Identify which cell holds the provided text, then report its [X, Y] central coordinate. 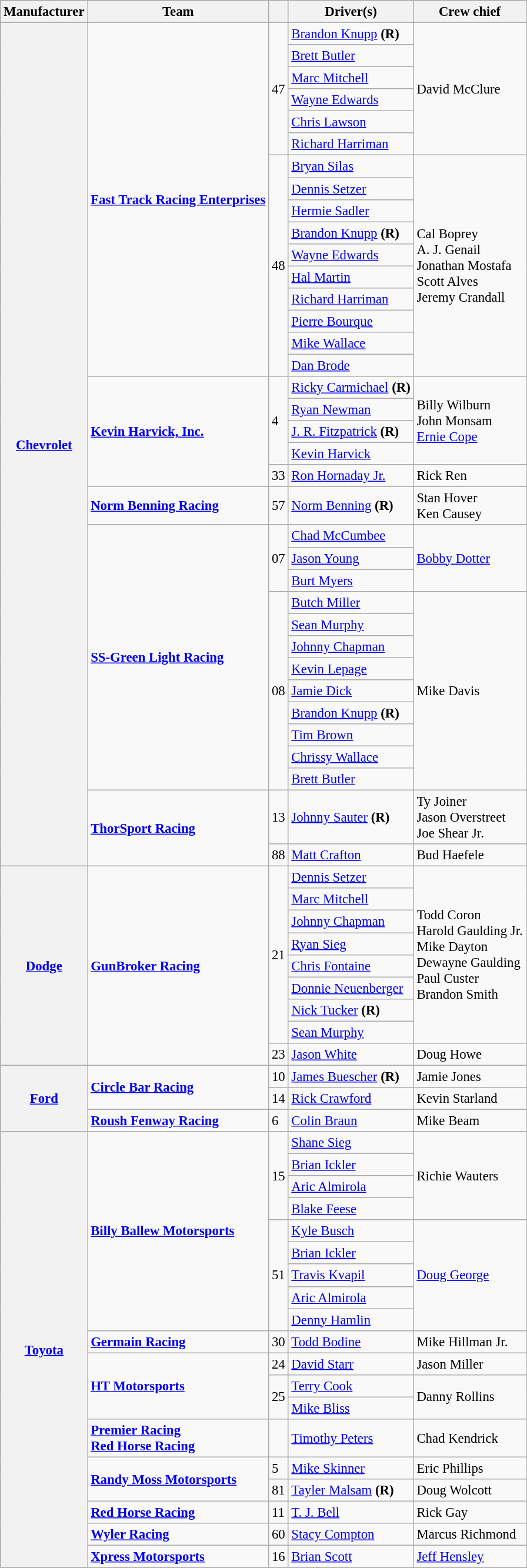
Manufacturer [44, 12]
David McClure [469, 89]
5 [279, 1468]
Chris Lawson [351, 122]
25 [279, 1397]
Randy Moss Motorsports [178, 1479]
21 [279, 955]
Chad McCumbee [351, 536]
Mike Bliss [351, 1408]
Rick Gay [469, 1513]
Matt Crafton [351, 855]
Red Horse Racing [178, 1513]
Jason White [351, 1055]
Driver(s) [351, 12]
Marcus Richmond [469, 1534]
ThorSport Racing [178, 828]
Kyle Busch [351, 1231]
Chevrolet [44, 445]
Team [178, 12]
Donnie Neuenberger [351, 988]
Wyler Racing [178, 1534]
J. R. Fitzpatrick (R) [351, 432]
11 [279, 1513]
Chad Kendrick [469, 1439]
GunBroker Racing [178, 966]
Mike Skinner [351, 1468]
Billy Wilburn John Monsam Ernie Cope [469, 421]
Bryan Silas [351, 166]
Roush Fenway Racing [178, 1120]
James Buescher (R) [351, 1076]
Eric Phillips [469, 1468]
Ty Joiner Jason Overstreet Joe Shear Jr. [469, 818]
Jamie Jones [469, 1076]
Fast Track Racing Enterprises [178, 200]
Ron Hornaday Jr. [351, 476]
Rick Ren [469, 476]
Kevin Harvick [351, 454]
T. J. Bell [351, 1513]
Norm Benning (R) [351, 506]
33 [279, 476]
David Starr [351, 1364]
Toyota [44, 1349]
Tim Brown [351, 735]
Billy Ballew Motorsports [178, 1231]
6 [279, 1120]
48 [279, 266]
Ryan Sieg [351, 944]
Colin Braun [351, 1120]
Jason Miller [469, 1364]
Stacy Compton [351, 1534]
15 [279, 1176]
Mike Beam [469, 1120]
Jeff Hensley [469, 1557]
60 [279, 1534]
Doug George [469, 1275]
Terry Cook [351, 1386]
Johnny Sauter (R) [351, 818]
Richie Wauters [469, 1176]
30 [279, 1342]
Dodge [44, 966]
57 [279, 506]
Mike Hillman Jr. [469, 1342]
Norm Benning Racing [178, 506]
Mike Davis [469, 690]
Todd Coron Harold Gaulding Jr. Mike Dayton Dewayne Gaulding Paul Custer Brandon Smith [469, 955]
Jason Young [351, 558]
Nick Tucker (R) [351, 1010]
Doug Howe [469, 1055]
24 [279, 1364]
13 [279, 818]
08 [279, 690]
Danny Rollins [469, 1397]
23 [279, 1055]
Todd Bodine [351, 1342]
Chrissy Wallace [351, 758]
47 [279, 89]
Pierre Bourque [351, 321]
Timothy Peters [351, 1439]
Germain Racing [178, 1342]
Crew chief [469, 12]
SS-Green Light Racing [178, 658]
51 [279, 1275]
88 [279, 855]
Tayler Malsam (R) [351, 1490]
Kevin Harvick, Inc. [178, 432]
Ricky Carmichael (R) [351, 388]
Circle Bar Racing [178, 1087]
Cal Boprey A. J. Genail Jonathan Mostafa Scott Alves Jeremy Crandall [469, 266]
Mike Wallace [351, 343]
Butch Miller [351, 602]
Shane Sieg [351, 1143]
Ford [44, 1099]
16 [279, 1557]
Blake Feese [351, 1209]
Brian Scott [351, 1557]
Bud Haefele [469, 855]
Hermie Sadler [351, 211]
Burt Myers [351, 581]
Bobby Dotter [469, 559]
Chris Fontaine [351, 966]
Kevin Lepage [351, 669]
Premier Racing Red Horse Racing [178, 1439]
14 [279, 1099]
Kevin Starland [469, 1099]
81 [279, 1490]
4 [279, 421]
Doug Wolcott [469, 1490]
Hal Martin [351, 277]
Denny Hamlin [351, 1320]
Jamie Dick [351, 691]
Rick Crawford [351, 1099]
07 [279, 559]
Travis Kvapil [351, 1276]
Xpress Motorsports [178, 1557]
Ryan Newman [351, 410]
HT Motorsports [178, 1386]
Dan Brode [351, 365]
10 [279, 1076]
Stan Hover Ken Causey [469, 506]
